Return [X, Y] of the center of cell containing provided text 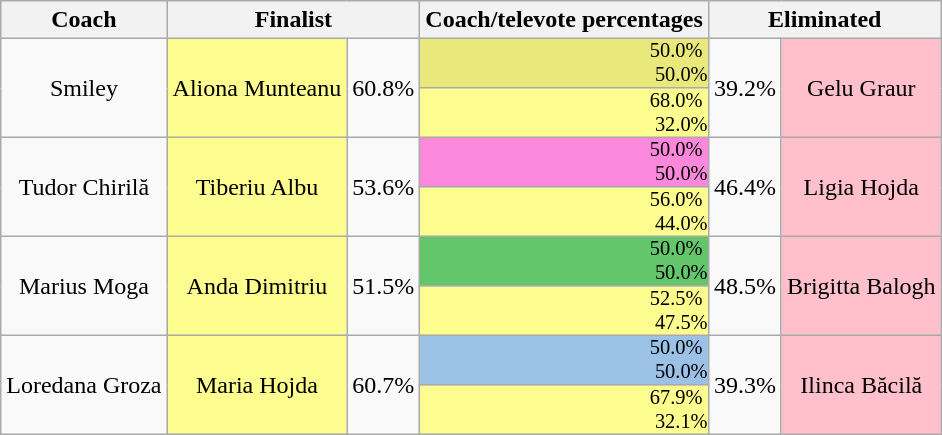
67.9% 32.1% [564, 410]
48.5% [744, 286]
Coach [84, 20]
39.2% [744, 88]
Finalist [294, 20]
Maria Hojda [257, 386]
Loredana Groza [84, 386]
52.5% 47.5% [564, 311]
56.0% 44.0% [564, 212]
68.0% 32.0% [564, 113]
53.6% [384, 188]
Gelu Graur [861, 88]
51.5% [384, 286]
60.7% [384, 386]
Marius Moga [84, 286]
Coach/televote percentages [564, 20]
39.3% [744, 386]
46.4% [744, 188]
Smiley [84, 88]
Tiberiu Albu [257, 188]
Aliona Munteanu [257, 88]
Tudor Chirilă [84, 188]
Ligia Hojda [861, 188]
Ilinca Băcilă [861, 386]
Brigitta Balogh [861, 286]
60.8% [384, 88]
Eliminated [824, 20]
Anda Dimitriu [257, 286]
